Determine the [X, Y] coordinate at the center of the cell enclosing the given text.  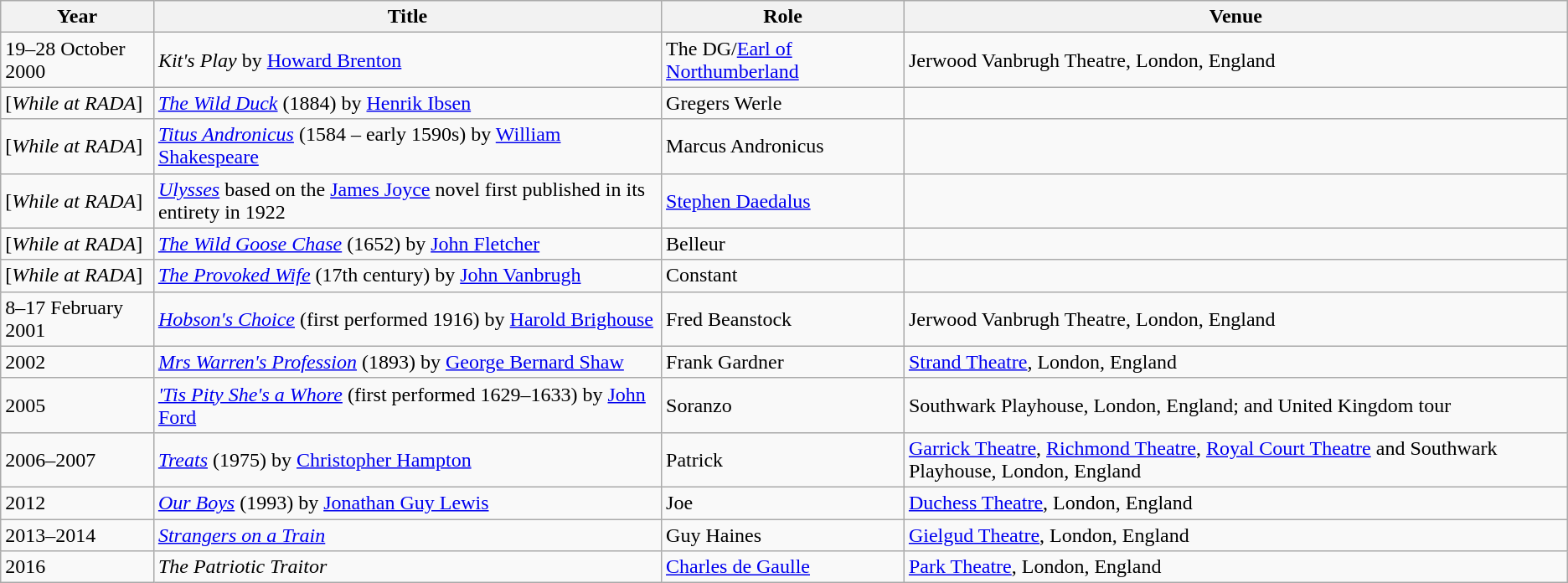
8–17 February 2001 [77, 318]
The Provoked Wife (17th century) by John Vanbrugh [407, 276]
Joe [783, 503]
2013–2014 [77, 535]
Mrs Warren's Profession (1893) by George Bernard Shaw [407, 362]
2002 [77, 362]
2012 [77, 503]
'Tis Pity She's a Whore (first performed 1629–1633) by John Ford [407, 405]
Park Theatre, London, England [1235, 567]
2005 [77, 405]
Gielgud Theatre, London, England [1235, 535]
Frank Gardner [783, 362]
Stephen Daedalus [783, 201]
Guy Haines [783, 535]
Patrick [783, 459]
The Patriotic Traitor [407, 567]
Strand Theatre, London, England [1235, 362]
Role [783, 17]
Constant [783, 276]
Hobson's Choice (first performed 1916) by Harold Brighouse [407, 318]
Duchess Theatre, London, England [1235, 503]
Southwark Playhouse, London, England; and United Kingdom tour [1235, 405]
Belleur [783, 244]
2006–2007 [77, 459]
Strangers on a Train [407, 535]
Garrick Theatre, Richmond Theatre, Royal Court Theatre and Southwark Playhouse, London, England [1235, 459]
Title [407, 17]
19–28 October 2000 [77, 60]
Gregers Werle [783, 103]
Ulysses based on the James Joyce novel first published in its entirety in 1922 [407, 201]
Year [77, 17]
Treats (1975) by Christopher Hampton [407, 459]
Our Boys (1993) by Jonathan Guy Lewis [407, 503]
Kit's Play by Howard Brenton [407, 60]
Marcus Andronicus [783, 146]
2016 [77, 567]
Venue [1235, 17]
Fred Beanstock [783, 318]
The Wild Goose Chase (1652) by John Fletcher [407, 244]
The DG/Earl of Northumberland [783, 60]
Charles de Gaulle [783, 567]
The Wild Duck (1884) by Henrik Ibsen [407, 103]
Soranzo [783, 405]
Titus Andronicus (1584 – early 1590s) by William Shakespeare [407, 146]
